Determine the [X, Y] coordinate at the center of the cell enclosing the given text.  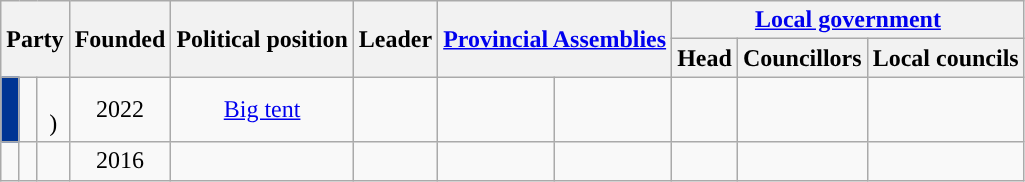
Party [35, 39]
Provincial Assemblies [555, 39]
Head [705, 58]
Local councils [946, 58]
) [53, 110]
Founded [120, 39]
Leader [395, 39]
2022 [120, 110]
Big tent [262, 110]
2016 [120, 161]
Local government [848, 20]
Councillors [802, 58]
Political position [262, 39]
